Determine the (x, y) coordinate at the center of the cell enclosing the given text.  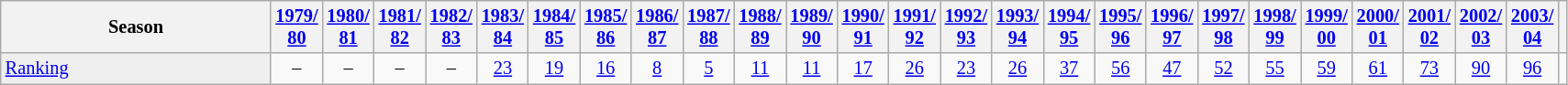
16 (606, 69)
1999/00 (1327, 27)
55 (1274, 69)
59 (1327, 69)
5 (708, 69)
2002/03 (1481, 27)
1992/93 (966, 27)
1987/88 (708, 27)
1998/99 (1274, 27)
1993/94 (1018, 27)
1994/95 (1069, 27)
17 (863, 69)
1991/92 (915, 27)
90 (1481, 69)
73 (1429, 69)
1981/82 (400, 27)
1986/87 (657, 27)
8 (657, 69)
1982/83 (451, 27)
1985/86 (606, 27)
2000/01 (1378, 27)
19 (554, 69)
1983/84 (503, 27)
96 (1532, 69)
Season (136, 27)
56 (1120, 69)
1989/90 (811, 27)
1990/91 (863, 27)
52 (1223, 69)
37 (1069, 69)
1988/89 (760, 27)
Ranking (136, 69)
47 (1172, 69)
1984/85 (554, 27)
2003/04 (1532, 27)
1997/98 (1223, 27)
2001/02 (1429, 27)
1996/97 (1172, 27)
1980/81 (349, 27)
1979/80 (296, 27)
61 (1378, 69)
1995/96 (1120, 27)
